For the text-containing cell, return its midpoint in [X, Y] coordinate format. 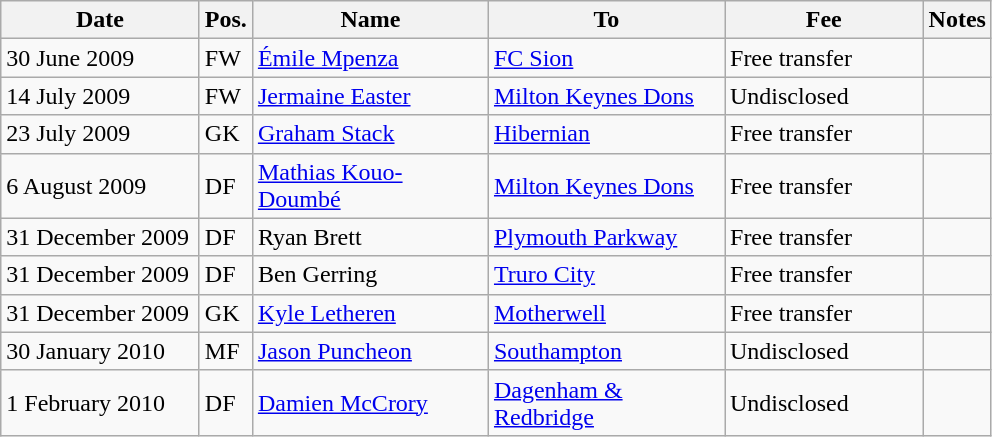
Truro City [606, 275]
Damien McCrory [370, 402]
Émile Mpenza [370, 58]
Southampton [606, 351]
30 June 2009 [100, 58]
30 January 2010 [100, 351]
Fee [824, 20]
Jason Puncheon [370, 351]
Notes [957, 20]
Mathias Kouo-Doumbé [370, 186]
23 July 2009 [100, 134]
To [606, 20]
Dagenham & Redbridge [606, 402]
Plymouth Parkway [606, 237]
Kyle Letheren [370, 313]
Motherwell [606, 313]
Ryan Brett [370, 237]
Name [370, 20]
Graham Stack [370, 134]
Ben Gerring [370, 275]
14 July 2009 [100, 96]
Pos. [226, 20]
MF [226, 351]
Hibernian [606, 134]
FC Sion [606, 58]
6 August 2009 [100, 186]
1 February 2010 [100, 402]
Jermaine Easter [370, 96]
Date [100, 20]
